Capture the cell that displays the provided text and extract its (x, y) central coordinate. 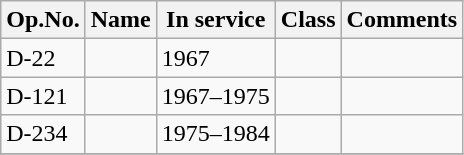
D-121 (43, 96)
Op.No. (43, 20)
1967 (216, 58)
In service (216, 20)
Class (308, 20)
Comments (402, 20)
D-22 (43, 58)
D-234 (43, 134)
1967–1975 (216, 96)
1975–1984 (216, 134)
Name (120, 20)
